Search for the cell housing the specified text and yield its [X, Y] center coordinate. 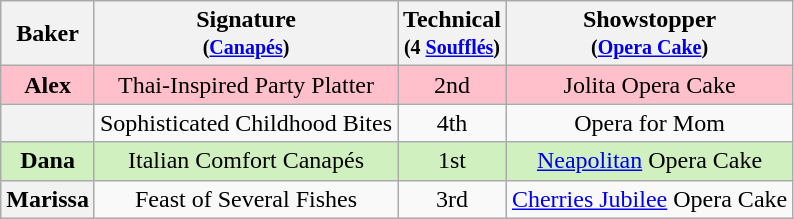
2nd [452, 85]
Neapolitan Opera Cake [649, 161]
Cherries Jubilee Opera Cake [649, 199]
Signature(Canapés) [246, 34]
3rd [452, 199]
1st [452, 161]
Italian Comfort Canapés [246, 161]
Jolita Opera Cake [649, 85]
4th [452, 123]
Thai-Inspired Party Platter [246, 85]
Alex [48, 85]
Dana [48, 161]
Baker [48, 34]
Opera for Mom [649, 123]
Sophisticated Childhood Bites [246, 123]
Showstopper(Opera Cake) [649, 34]
Marissa [48, 199]
Feast of Several Fishes [246, 199]
Technical(4 Soufflés) [452, 34]
